Find where the given text appears and provide that cell's center as (x, y) coordinate. 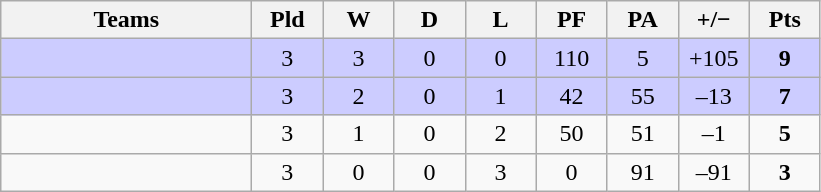
PF (572, 20)
–91 (714, 172)
110 (572, 58)
+105 (714, 58)
PA (642, 20)
Pld (288, 20)
9 (784, 58)
+/− (714, 20)
L (500, 20)
W (358, 20)
51 (642, 134)
Pts (784, 20)
91 (642, 172)
55 (642, 96)
–13 (714, 96)
D (430, 20)
50 (572, 134)
–1 (714, 134)
42 (572, 96)
7 (784, 96)
Teams (126, 20)
